Provide the (X, Y) coordinate of the cell's center where the given text is located.  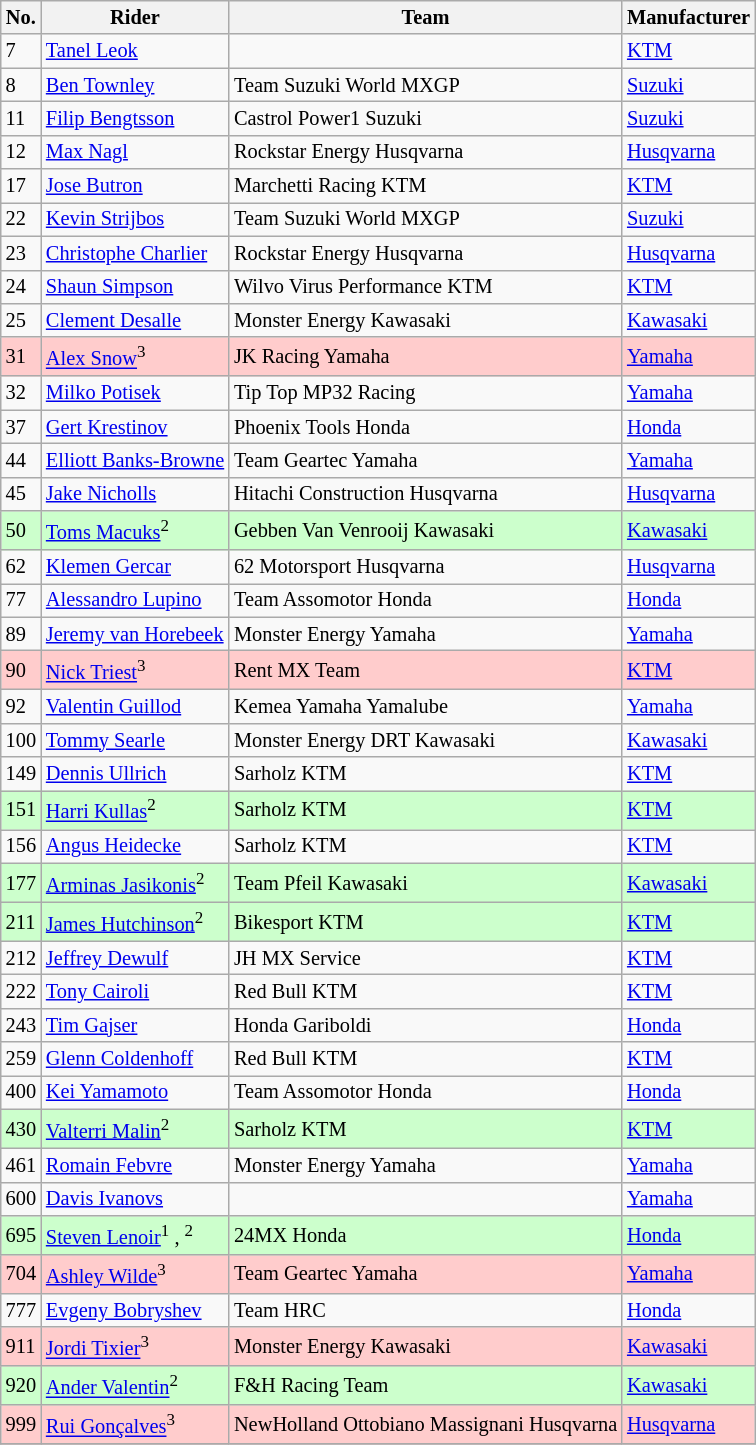
11 (21, 118)
430 (21, 1128)
Phoenix Tools Honda (426, 427)
Dennis Ullrich (135, 774)
Gert Krestinov (135, 427)
Steven Lenoir1 , 2 (135, 1234)
Kemea Yamaha Yamalube (426, 706)
Jeffrey Dewulf (135, 958)
911 (21, 1346)
Wilvo Virus Performance KTM (426, 287)
62 (21, 566)
Ashley Wilde3 (135, 1274)
JK Racing Yamaha (426, 356)
17 (21, 186)
Valentin Guillod (135, 706)
149 (21, 774)
90 (21, 670)
704 (21, 1274)
Romain Febvre (135, 1165)
No. (21, 17)
44 (21, 460)
31 (21, 356)
Davis Ivanovs (135, 1199)
Max Nagl (135, 152)
James Hutchinson2 (135, 922)
Tim Gajser (135, 1025)
Milko Potisek (135, 393)
Glenn Coldenhoff (135, 1059)
Team HRC (426, 1310)
177 (21, 882)
999 (21, 1424)
222 (21, 991)
461 (21, 1165)
Nick Triest3 (135, 670)
Tip Top MP32 Racing (426, 393)
Marchetti Racing KTM (426, 186)
156 (21, 846)
62 Motorsport Husqvarna (426, 566)
Rent MX Team (426, 670)
211 (21, 922)
92 (21, 706)
Valterri Malin2 (135, 1128)
Team Pfeil Kawasaki (426, 882)
Elliott Banks-Browne (135, 460)
50 (21, 530)
777 (21, 1310)
Kevin Strijbos (135, 219)
Tommy Searle (135, 740)
32 (21, 393)
Angus Heidecke (135, 846)
Jake Nicholls (135, 494)
Rider (135, 17)
Alessandro Lupino (135, 600)
77 (21, 600)
24 (21, 287)
Monster Energy DRT Kawasaki (426, 740)
920 (21, 1386)
F&H Racing Team (426, 1386)
Gebben Van Venrooij Kawasaki (426, 530)
22 (21, 219)
23 (21, 253)
Team (426, 17)
8 (21, 85)
Klemen Gercar (135, 566)
Manufacturer (688, 17)
Evgeny Bobryshev (135, 1310)
259 (21, 1059)
Kei Yamamoto (135, 1092)
Clement Desalle (135, 320)
Castrol Power1 Suzuki (426, 118)
100 (21, 740)
45 (21, 494)
Shaun Simpson (135, 287)
Tanel Leok (135, 51)
NewHolland Ottobiano Massignani Husqvarna (426, 1424)
Filip Bengtsson (135, 118)
24MX Honda (426, 1234)
25 (21, 320)
212 (21, 958)
Ander Valentin2 (135, 1386)
Jordi Tixier3 (135, 1346)
Hitachi Construction Husqvarna (426, 494)
Toms Macuks2 (135, 530)
Rui Gonçalves3 (135, 1424)
Jose Butron (135, 186)
600 (21, 1199)
Alex Snow3 (135, 356)
Ben Townley (135, 85)
37 (21, 427)
151 (21, 810)
7 (21, 51)
Bikesport KTM (426, 922)
Jeremy van Horebeek (135, 634)
Tony Cairoli (135, 991)
Honda Gariboldi (426, 1025)
Arminas Jasikonis2 (135, 882)
JH MX Service (426, 958)
12 (21, 152)
695 (21, 1234)
400 (21, 1092)
Harri Kullas2 (135, 810)
Christophe Charlier (135, 253)
89 (21, 634)
243 (21, 1025)
